Return [X, Y] of the center of cell containing provided text 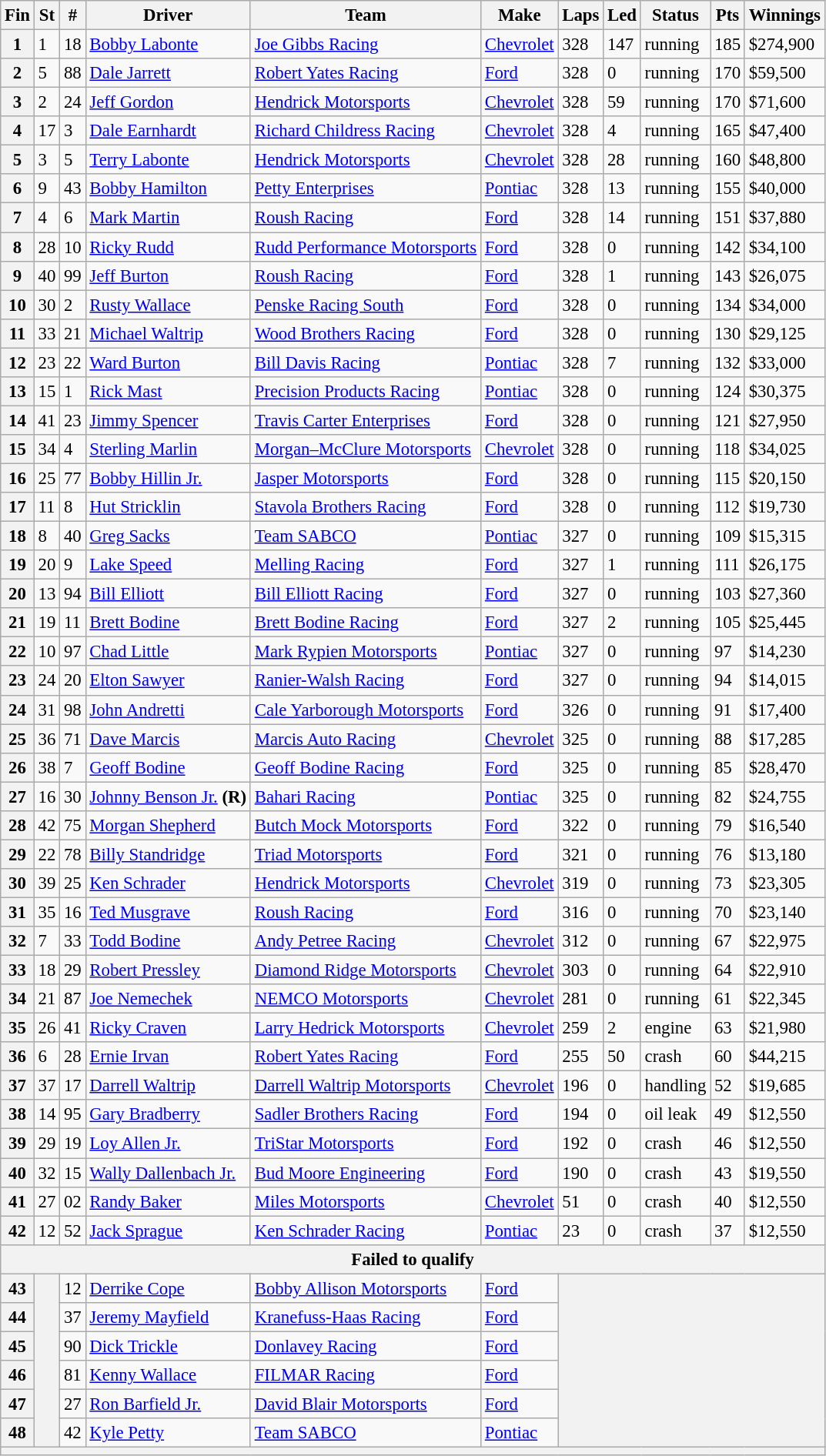
Wally Dallenbach Jr. [168, 1173]
Bobby Hillin Jr. [168, 478]
Wood Brothers Racing [365, 333]
165 [728, 131]
FILMAR Racing [365, 1375]
Geoff Bodine Racing [365, 767]
Ricky Craven [168, 1028]
59 [622, 102]
Gary Bradberry [168, 1115]
$22,345 [784, 999]
Team [365, 15]
47 [18, 1404]
Melling Racing [365, 565]
$59,500 [784, 73]
105 [728, 623]
130 [728, 333]
90 [72, 1346]
$47,400 [784, 131]
Marcis Auto Racing [365, 739]
Todd Bodine [168, 941]
49 [728, 1115]
$14,230 [784, 652]
Travis Carter Enterprises [365, 420]
David Blair Motorsports [365, 1404]
160 [728, 160]
121 [728, 420]
$37,880 [784, 218]
Kenny Wallace [168, 1375]
115 [728, 478]
Stavola Brothers Racing [365, 507]
Cale Yarborough Motorsports [365, 710]
64 [728, 970]
Pts [728, 15]
Diamond Ridge Motorsports [365, 970]
109 [728, 536]
78 [72, 854]
Ranier-Walsh Racing [365, 681]
Rusty Wallace [168, 305]
Ken Schrader [168, 883]
Rudd Performance Motorsports [365, 247]
Greg Sacks [168, 536]
Petty Enterprises [365, 189]
Ward Burton [168, 362]
$48,800 [784, 160]
87 [72, 999]
Laps [580, 15]
Mark Martin [168, 218]
Joe Gibbs Racing [365, 45]
321 [580, 854]
Precision Products Racing [365, 392]
73 [728, 883]
Donlavey Racing [365, 1346]
75 [72, 826]
Mark Rypien Motorsports [365, 652]
Driver [168, 15]
67 [728, 941]
Jeff Burton [168, 276]
Failed to qualify [413, 1259]
151 [728, 218]
02 [72, 1201]
$34,000 [784, 305]
Led [622, 15]
142 [728, 247]
61 [728, 999]
Jeremy Mayfield [168, 1317]
44 [18, 1317]
Dale Jarrett [168, 73]
NEMCO Motorsports [365, 999]
Bahari Racing [365, 796]
$34,025 [784, 449]
48 [18, 1433]
Andy Petree Racing [365, 941]
$28,470 [784, 767]
Terry Labonte [168, 160]
259 [580, 1028]
77 [72, 478]
Bill Davis Racing [365, 362]
$19,685 [784, 1086]
Darrell Waltrip [168, 1086]
Penske Racing South [365, 305]
Status [675, 15]
Bill Elliott [168, 594]
TriStar Motorsports [365, 1144]
Joe Nemechek [168, 999]
$44,215 [784, 1057]
Bobby Hamilton [168, 189]
Bill Elliott Racing [365, 594]
Morgan Shepherd [168, 826]
$21,980 [784, 1028]
John Andretti [168, 710]
$26,075 [784, 276]
$29,125 [784, 333]
Brett Bodine Racing [365, 623]
Ted Musgrave [168, 912]
$16,540 [784, 826]
112 [728, 507]
Winnings [784, 15]
$23,305 [784, 883]
$17,285 [784, 739]
Hut Stricklin [168, 507]
147 [622, 45]
$20,150 [784, 478]
Randy Baker [168, 1201]
$274,900 [784, 45]
engine [675, 1028]
$19,730 [784, 507]
76 [728, 854]
$40,000 [784, 189]
Derrike Cope [168, 1288]
$27,360 [784, 594]
326 [580, 710]
$30,375 [784, 392]
Johnny Benson Jr. (R) [168, 796]
Robert Pressley [168, 970]
$23,140 [784, 912]
Rick Mast [168, 392]
Triad Motorsports [365, 854]
50 [622, 1057]
Dave Marcis [168, 739]
Bud Moore Engineering [365, 1173]
Ricky Rudd [168, 247]
Sterling Marlin [168, 449]
Larry Hedrick Motorsports [365, 1028]
$25,445 [784, 623]
$27,950 [784, 420]
Geoff Bodine [168, 767]
79 [728, 826]
$22,975 [784, 941]
Fin [18, 15]
Bobby Allison Motorsports [365, 1288]
103 [728, 594]
handling [675, 1086]
Michael Waltrip [168, 333]
155 [728, 189]
Make [520, 15]
Brett Bodine [168, 623]
Ernie Irvan [168, 1057]
Loy Allen Jr. [168, 1144]
Butch Mock Motorsports [365, 826]
98 [72, 710]
Dale Earnhardt [168, 131]
196 [580, 1086]
85 [728, 767]
303 [580, 970]
Morgan–McClure Motorsports [365, 449]
63 [728, 1028]
Jeff Gordon [168, 102]
# [72, 15]
Darrell Waltrip Motorsports [365, 1086]
185 [728, 45]
$22,910 [784, 970]
319 [580, 883]
Jack Sprague [168, 1231]
Ron Barfield Jr. [168, 1404]
$26,175 [784, 565]
oil leak [675, 1115]
91 [728, 710]
Chad Little [168, 652]
60 [728, 1057]
Billy Standridge [168, 854]
194 [580, 1115]
45 [18, 1346]
$24,755 [784, 796]
Lake Speed [168, 565]
$17,400 [784, 710]
99 [72, 276]
Jimmy Spencer [168, 420]
$33,000 [784, 362]
Dick Trickle [168, 1346]
81 [72, 1375]
$13,180 [784, 854]
134 [728, 305]
124 [728, 392]
51 [580, 1201]
111 [728, 565]
71 [72, 739]
190 [580, 1173]
Bobby Labonte [168, 45]
322 [580, 826]
192 [580, 1144]
281 [580, 999]
312 [580, 941]
82 [728, 796]
132 [728, 362]
$15,315 [784, 536]
255 [580, 1057]
Ken Schrader Racing [365, 1231]
Elton Sawyer [168, 681]
118 [728, 449]
Richard Childress Racing [365, 131]
316 [580, 912]
Kranefuss-Haas Racing [365, 1317]
Kyle Petty [168, 1433]
Sadler Brothers Racing [365, 1115]
$19,550 [784, 1173]
Jasper Motorsports [365, 478]
St [46, 15]
143 [728, 276]
Miles Motorsports [365, 1201]
95 [72, 1115]
$14,015 [784, 681]
$34,100 [784, 247]
70 [728, 912]
$71,600 [784, 102]
